Capture the cell that displays the provided text and extract its [x, y] central coordinate. 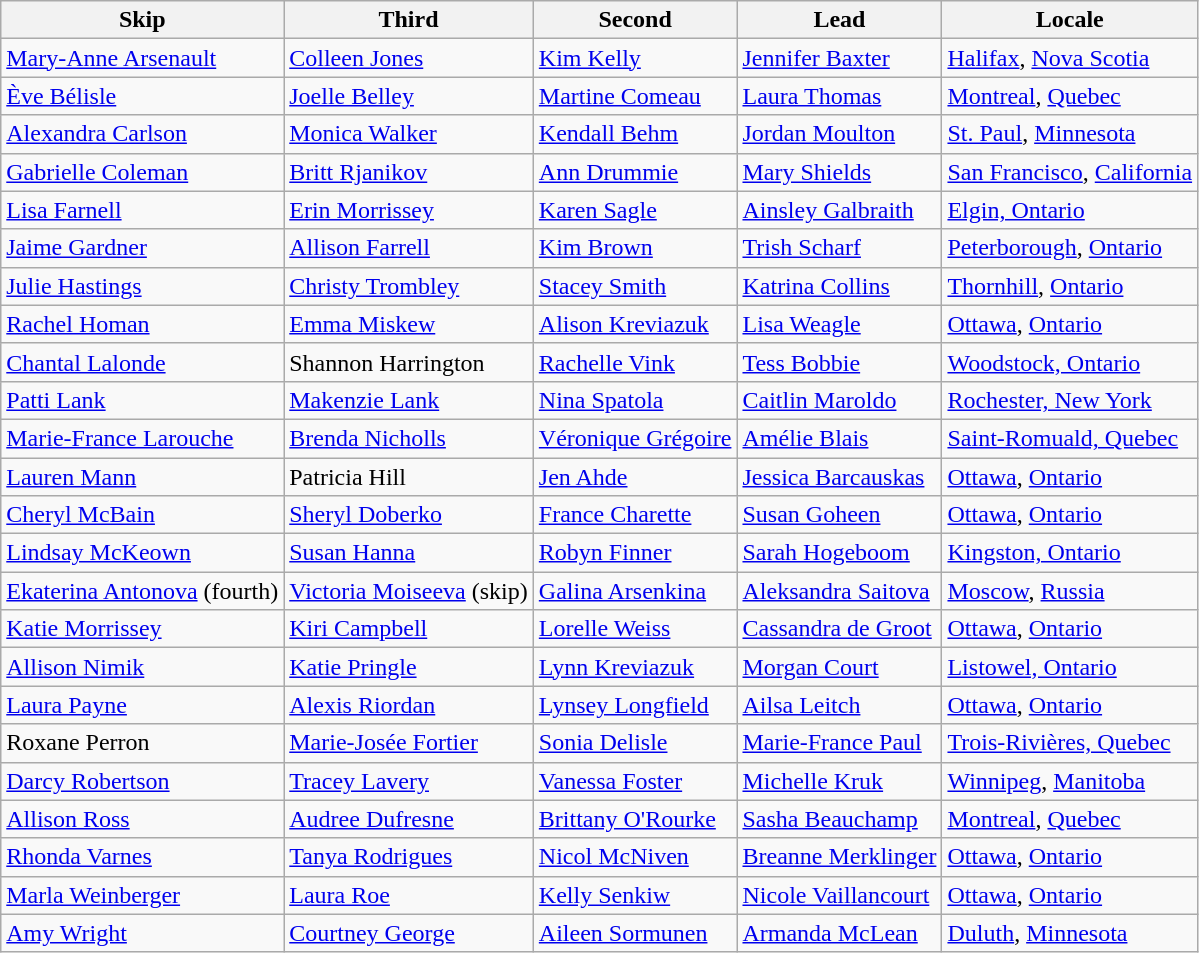
Galina Arsenkina [635, 591]
Makenzie Lank [409, 400]
Saint-Romuald, Quebec [1070, 438]
Kim Brown [635, 248]
Lisa Weagle [840, 324]
Sonia Delisle [635, 743]
Véronique Grégoire [635, 438]
Second [635, 20]
Duluth, Minnesota [1070, 933]
Christy Trombley [409, 286]
Amy Wright [142, 933]
Lisa Farnell [142, 210]
Nicol McNiven [635, 857]
Michelle Kruk [840, 781]
Alison Kreviazuk [635, 324]
Peterborough, Ontario [1070, 248]
Jen Ahde [635, 477]
Laura Roe [409, 895]
Karen Sagle [635, 210]
Laura Payne [142, 705]
Lynn Kreviazuk [635, 667]
Ann Drummie [635, 172]
Emma Miskew [409, 324]
Marla Weinberger [142, 895]
Third [409, 20]
Kiri Campbell [409, 629]
Rachelle Vink [635, 362]
Allison Farrell [409, 248]
Vanessa Foster [635, 781]
Skip [142, 20]
Audree Dufresne [409, 819]
Listowel, Ontario [1070, 667]
Sarah Hogeboom [840, 553]
Sheryl Doberko [409, 515]
Lauren Mann [142, 477]
Marie-Josée Fortier [409, 743]
Jennifer Baxter [840, 58]
Rochester, New York [1070, 400]
Shannon Harrington [409, 362]
Colleen Jones [409, 58]
Katrina Collins [840, 286]
Breanne Merklinger [840, 857]
Winnipeg, Manitoba [1070, 781]
Sasha Beauchamp [840, 819]
Kim Kelly [635, 58]
France Charette [635, 515]
Aileen Sormunen [635, 933]
Allison Nimik [142, 667]
Cassandra de Groot [840, 629]
Halifax, Nova Scotia [1070, 58]
Roxane Perron [142, 743]
Thornhill, Ontario [1070, 286]
Gabrielle Coleman [142, 172]
Armanda McLean [840, 933]
Nicole Vaillancourt [840, 895]
St. Paul, Minnesota [1070, 134]
Tanya Rodrigues [409, 857]
Erin Morrissey [409, 210]
Alexis Riordan [409, 705]
Mary-Anne Arsenault [142, 58]
Martine Comeau [635, 96]
Mary Shields [840, 172]
Woodstock, Ontario [1070, 362]
Victoria Moiseeva (skip) [409, 591]
Ailsa Leitch [840, 705]
Rachel Homan [142, 324]
Lorelle Weiss [635, 629]
Rhonda Varnes [142, 857]
Caitlin Maroldo [840, 400]
Susan Hanna [409, 553]
Jaime Gardner [142, 248]
Robyn Finner [635, 553]
Britt Rjanikov [409, 172]
Kingston, Ontario [1070, 553]
Marie-France Paul [840, 743]
Elgin, Ontario [1070, 210]
Lead [840, 20]
Courtney George [409, 933]
Kelly Senkiw [635, 895]
Chantal Lalonde [142, 362]
Marie-France Larouche [142, 438]
Amélie Blais [840, 438]
Katie Pringle [409, 667]
Morgan Court [840, 667]
Laura Thomas [840, 96]
Brittany O'Rourke [635, 819]
Alexandra Carlson [142, 134]
Jessica Barcauskas [840, 477]
Ainsley Galbraith [840, 210]
Trois-Rivières, Quebec [1070, 743]
Tess Bobbie [840, 362]
Monica Walker [409, 134]
Katie Morrissey [142, 629]
Cheryl McBain [142, 515]
Lynsey Longfield [635, 705]
Kendall Behm [635, 134]
Locale [1070, 20]
Lindsay McKeown [142, 553]
Patti Lank [142, 400]
Ekaterina Antonova (fourth) [142, 591]
San Francisco, California [1070, 172]
Allison Ross [142, 819]
Aleksandra Saitova [840, 591]
Nina Spatola [635, 400]
Jordan Moulton [840, 134]
Stacey Smith [635, 286]
Susan Goheen [840, 515]
Tracey Lavery [409, 781]
Ève Bélisle [142, 96]
Julie Hastings [142, 286]
Joelle Belley [409, 96]
Trish Scharf [840, 248]
Moscow, Russia [1070, 591]
Darcy Robertson [142, 781]
Patricia Hill [409, 477]
Brenda Nicholls [409, 438]
